Identify which cell holds the provided text, then report its (X, Y) central coordinate. 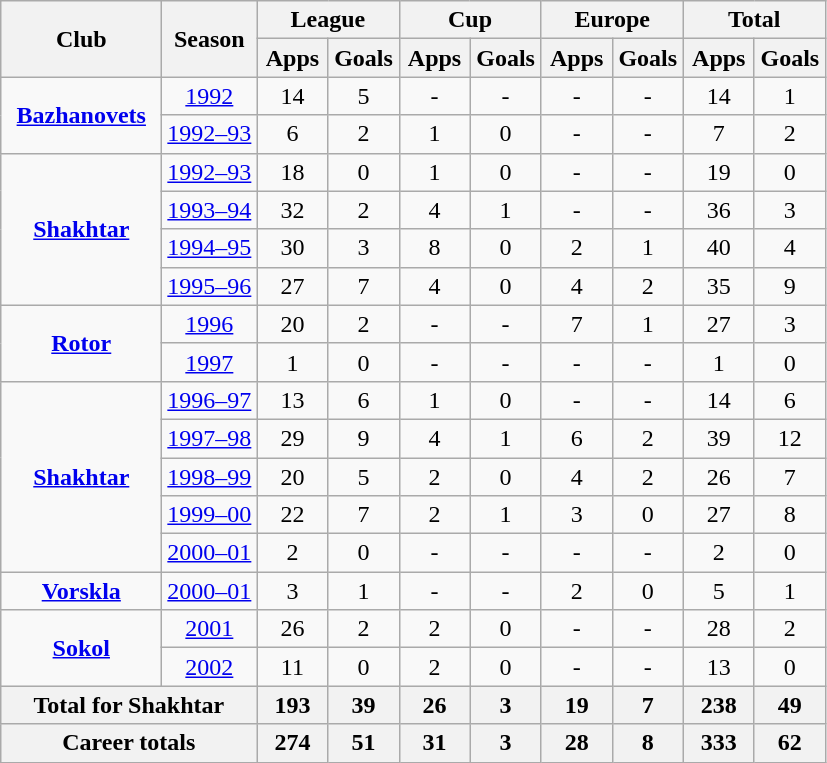
Total (754, 20)
Cup (470, 20)
Season (210, 39)
1997 (210, 362)
1993–94 (210, 210)
36 (718, 210)
30 (292, 248)
18 (292, 172)
274 (292, 743)
12 (790, 438)
2001 (210, 629)
1992 (210, 96)
Sokol (82, 648)
Club (82, 39)
1996–97 (210, 400)
2002 (210, 667)
Vorskla (82, 591)
1999–00 (210, 515)
Rotor (82, 343)
238 (718, 705)
40 (718, 248)
49 (790, 705)
Total for Shakhtar (129, 705)
1996 (210, 324)
51 (364, 743)
1997–98 (210, 438)
1998–99 (210, 477)
62 (790, 743)
32 (292, 210)
11 (292, 667)
1994–95 (210, 248)
29 (292, 438)
193 (292, 705)
333 (718, 743)
1995–96 (210, 286)
31 (434, 743)
Career totals (129, 743)
Europe (612, 20)
Bazhanovets (82, 115)
22 (292, 515)
35 (718, 286)
League (328, 20)
